Detect which cell encompasses the target text, then output its (X, Y) center coordinate. 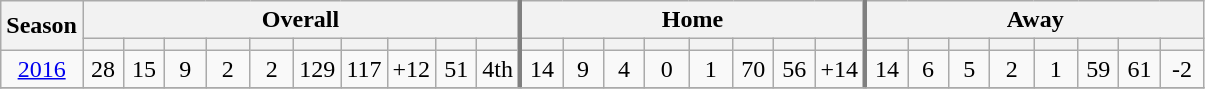
5 (970, 69)
61 (1140, 69)
Season (42, 26)
0 (667, 69)
-2 (1182, 69)
51 (456, 69)
59 (1098, 69)
Overall (300, 20)
56 (794, 69)
6 (928, 69)
70 (754, 69)
4th (498, 69)
2016 (42, 69)
Home (692, 20)
129 (318, 69)
Away (1034, 20)
+12 (412, 69)
28 (102, 69)
4 (624, 69)
15 (144, 69)
+14 (840, 69)
117 (364, 69)
